Provide the [X, Y] coordinate of the cell's center where the given text is located.  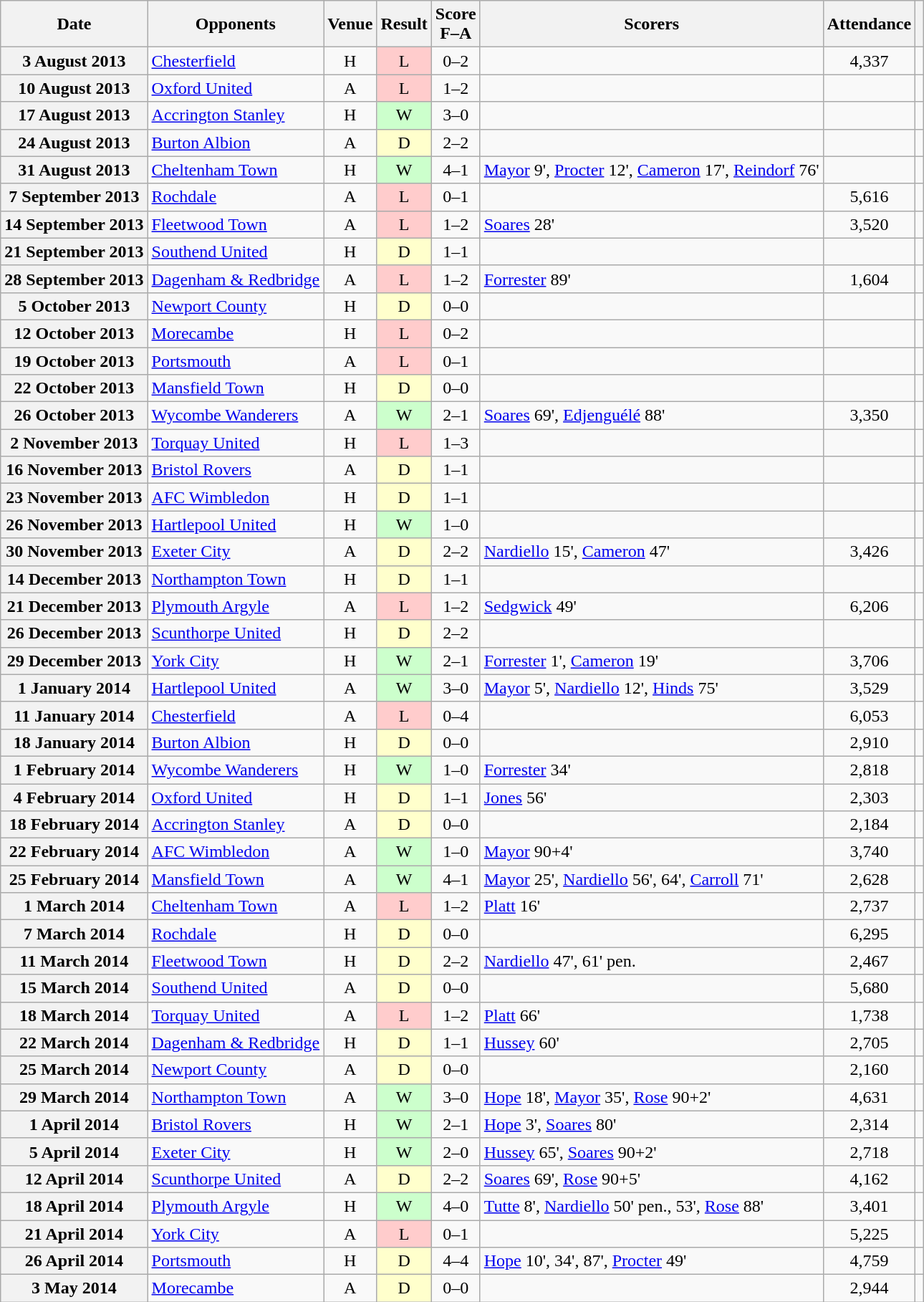
Nardiello 15', Cameron 47' [652, 552]
26 November 2013 [74, 525]
Mayor 25', Nardiello 56', 64', Carroll 71' [652, 879]
2,467 [869, 961]
29 December 2013 [74, 661]
5 October 2013 [74, 306]
Opponents [236, 24]
21 September 2013 [74, 252]
ScoreF–A [456, 24]
2,737 [869, 906]
2,818 [869, 770]
2,944 [869, 1288]
Platt 16' [652, 906]
3,350 [869, 416]
4–4 [456, 1261]
30 November 2013 [74, 552]
3,520 [869, 224]
1–3 [456, 443]
3,529 [869, 688]
Forrester 89' [652, 279]
19 October 2013 [74, 360]
14 December 2013 [74, 579]
1 March 2014 [74, 906]
4 February 2014 [74, 798]
Venue [350, 24]
14 September 2013 [74, 224]
26 October 2013 [74, 416]
1 January 2014 [74, 688]
28 September 2013 [74, 279]
26 April 2014 [74, 1261]
2,303 [869, 798]
2,314 [869, 1124]
Mayor 90+4' [652, 852]
24 August 2013 [74, 143]
2 November 2013 [74, 443]
3 August 2013 [74, 61]
Result [404, 24]
12 April 2014 [74, 1179]
Sedgwick 49' [652, 606]
4–0 [456, 1206]
7 September 2013 [74, 197]
22 February 2014 [74, 852]
5,680 [869, 988]
Soares 69', Rose 90+5' [652, 1179]
3,706 [869, 661]
Hope 18', Mayor 35', Rose 90+2' [652, 1097]
10 August 2013 [74, 88]
18 January 2014 [74, 742]
2,184 [869, 825]
15 March 2014 [74, 988]
Mayor 9', Procter 12', Cameron 17', Reindorf 76' [652, 170]
6,206 [869, 606]
21 April 2014 [74, 1233]
4,337 [869, 61]
4,631 [869, 1097]
Hope 10', 34', 87', Procter 49' [652, 1261]
Attendance [869, 24]
3,401 [869, 1206]
21 December 2013 [74, 606]
23 November 2013 [74, 497]
5,616 [869, 197]
Scorers [652, 24]
12 October 2013 [74, 333]
0–4 [456, 715]
Nardiello 47', 61' pen. [652, 961]
4,162 [869, 1179]
26 December 2013 [74, 633]
2,910 [869, 742]
25 February 2014 [74, 879]
22 October 2013 [74, 388]
Date [74, 24]
3,740 [869, 852]
1,738 [869, 1015]
2,718 [869, 1152]
Platt 66' [652, 1015]
Hussey 60' [652, 1043]
4,759 [869, 1261]
16 November 2013 [74, 470]
18 February 2014 [74, 825]
Soares 69', Edjenguélé 88' [652, 416]
Tutte 8', Nardiello 50' pen., 53', Rose 88' [652, 1206]
Soares 28' [652, 224]
Jones 56' [652, 798]
18 April 2014 [74, 1206]
1,604 [869, 279]
3 May 2014 [74, 1288]
2–0 [456, 1152]
5,225 [869, 1233]
25 March 2014 [74, 1070]
29 March 2014 [74, 1097]
1 February 2014 [74, 770]
31 August 2013 [74, 170]
11 January 2014 [74, 715]
2,705 [869, 1043]
2,628 [869, 879]
Hope 3', Soares 80' [652, 1124]
22 March 2014 [74, 1043]
2,160 [869, 1070]
11 March 2014 [74, 961]
Hussey 65', Soares 90+2' [652, 1152]
5 April 2014 [74, 1152]
18 March 2014 [74, 1015]
3,426 [869, 552]
6,053 [869, 715]
7 March 2014 [74, 934]
Forrester 1', Cameron 19' [652, 661]
Mayor 5', Nardiello 12', Hinds 75' [652, 688]
Forrester 34' [652, 770]
6,295 [869, 934]
1 April 2014 [74, 1124]
17 August 2013 [74, 115]
